Extract the [X, Y] coordinate from the center of the cell holding the provided text.  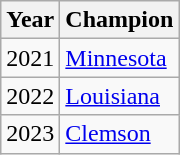
Clemson [120, 134]
Champion [120, 20]
Minnesota [120, 58]
Year [30, 20]
2021 [30, 58]
Louisiana [120, 96]
2022 [30, 96]
2023 [30, 134]
